Return [X, Y] of the center of cell containing provided text 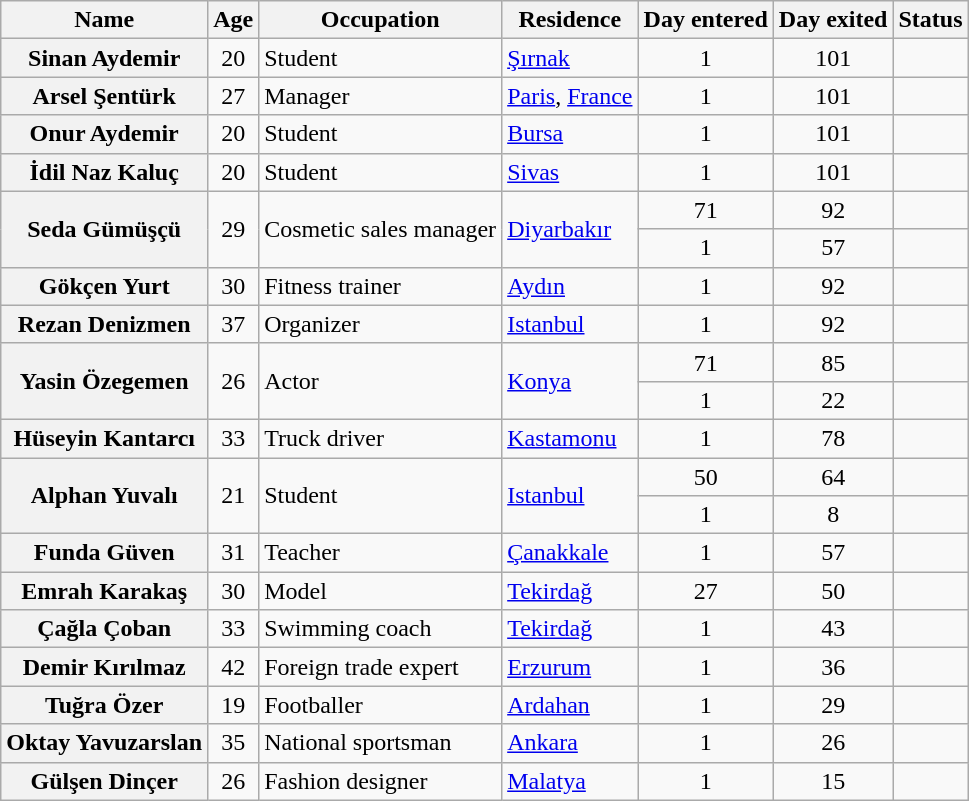
Konya [570, 381]
Çağla Çoban [104, 629]
Truck driver [380, 438]
Ankara [570, 743]
Sivas [570, 172]
42 [234, 667]
Alphan Yuvalı [104, 496]
19 [234, 705]
15 [833, 781]
36 [833, 667]
Fitness trainer [380, 286]
Hüseyin Kantarcı [104, 438]
Erzurum [570, 667]
Ardahan [570, 705]
Yasin Özegemen [104, 381]
Funda Güven [104, 553]
43 [833, 629]
Age [234, 20]
Teacher [380, 553]
78 [833, 438]
Day exited [833, 20]
Swimming coach [380, 629]
Seda Gümüşçü [104, 229]
Gökçen Yurt [104, 286]
22 [833, 400]
Tuğra Özer [104, 705]
Actor [380, 381]
21 [234, 496]
Bursa [570, 134]
Day entered [706, 20]
Sinan Aydemir [104, 58]
31 [234, 553]
Malatya [570, 781]
Fashion designer [380, 781]
Foreign trade expert [380, 667]
Gülşen Dinçer [104, 781]
Kastamonu [570, 438]
85 [833, 362]
Residence [570, 20]
64 [833, 477]
35 [234, 743]
Model [380, 591]
Diyarbakır [570, 229]
8 [833, 515]
Arsel Şentürk [104, 96]
Cosmetic sales manager [380, 229]
Oktay Yavuzarslan [104, 743]
Name [104, 20]
Çanakkale [570, 553]
Organizer [380, 324]
Aydın [570, 286]
National sportsman [380, 743]
Demir Kırılmaz [104, 667]
Paris, France [570, 96]
Emrah Karakaş [104, 591]
Footballer [380, 705]
Şırnak [570, 58]
Manager [380, 96]
Rezan Denizmen [104, 324]
Occupation [380, 20]
Status [930, 20]
İdil Naz Kaluç [104, 172]
Onur Aydemir [104, 134]
37 [234, 324]
